Capture the cell that displays the provided text and extract its [x, y] central coordinate. 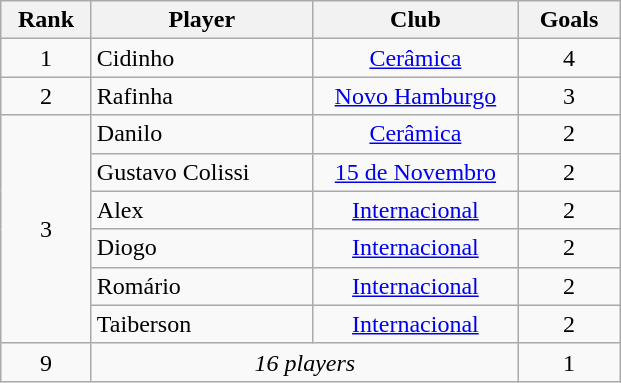
Danilo [202, 134]
Goals [568, 20]
Player [202, 20]
Taiberson [202, 324]
15 de Novembro [415, 172]
Romário [202, 286]
Novo Hamburgo [415, 96]
16 players [304, 362]
Club [415, 20]
4 [568, 58]
Alex [202, 210]
Diogo [202, 248]
Rafinha [202, 96]
9 [46, 362]
Gustavo Colissi [202, 172]
Cidinho [202, 58]
Rank [46, 20]
